Return [X, Y] of the center of cell containing provided text 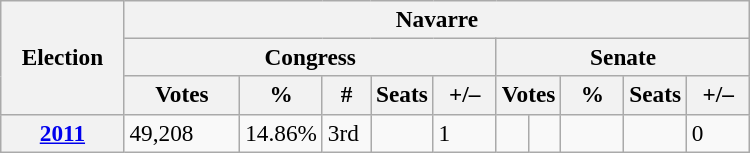
Congress [310, 57]
49,208 [182, 133]
1 [464, 133]
Senate [622, 57]
0 [718, 133]
2011 [62, 133]
14.86% [282, 133]
3rd [346, 133]
# [346, 95]
Navarre [437, 19]
Election [62, 56]
